Detect which cell encompasses the target text, then output its [X, Y] center coordinate. 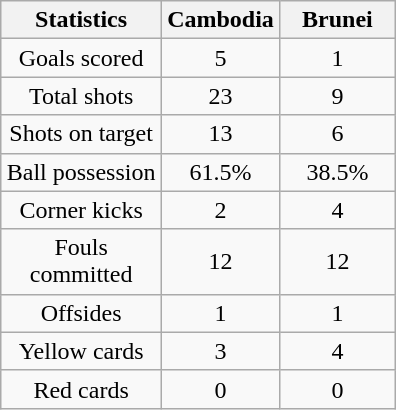
6 [337, 134]
9 [337, 96]
Goals scored [82, 58]
Red cards [82, 389]
13 [221, 134]
Ball possession [82, 172]
38.5% [337, 172]
Offsides [82, 313]
23 [221, 96]
61.5% [221, 172]
Cambodia [221, 20]
2 [221, 210]
5 [221, 58]
3 [221, 351]
Fouls committed [82, 262]
Total shots [82, 96]
Statistics [82, 20]
Corner kicks [82, 210]
Yellow cards [82, 351]
Shots on target [82, 134]
Brunei [337, 20]
